Pinpoint the cell where the given text exists, returning its (X, Y) midpoint coordinate. 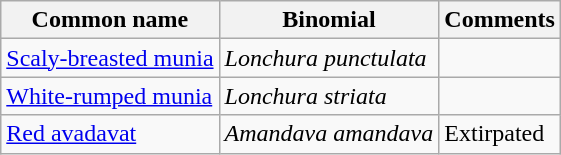
Lonchura striata (329, 96)
White-rumped munia (110, 96)
Amandava amandava (329, 134)
Common name (110, 20)
Lonchura punctulata (329, 58)
Binomial (329, 20)
Red avadavat (110, 134)
Comments (500, 20)
Extirpated (500, 134)
Scaly-breasted munia (110, 58)
